Determine the (x, y) coordinate at the center of the cell enclosing the given text.  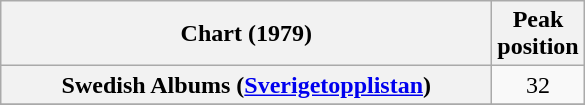
Swedish Albums (Sverigetopplistan) (246, 85)
32 (538, 85)
Chart (1979) (246, 34)
Peakposition (538, 34)
